Find where the given text appears and provide that cell's center as (x, y) coordinate. 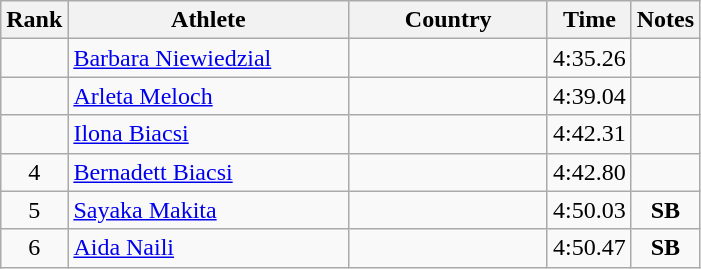
Arleta Meloch (208, 96)
Sayaka Makita (208, 210)
4 (34, 172)
5 (34, 210)
4:35.26 (589, 58)
Ilona Biacsi (208, 134)
Country (448, 20)
Rank (34, 20)
Aida Naili (208, 248)
Bernadett Biacsi (208, 172)
4:42.31 (589, 134)
4:39.04 (589, 96)
4:42.80 (589, 172)
Time (589, 20)
4:50.03 (589, 210)
Barbara Niewiedzial (208, 58)
Athlete (208, 20)
Notes (665, 20)
4:50.47 (589, 248)
6 (34, 248)
